Locate the cell with the specified text and output its [X, Y] center coordinate. 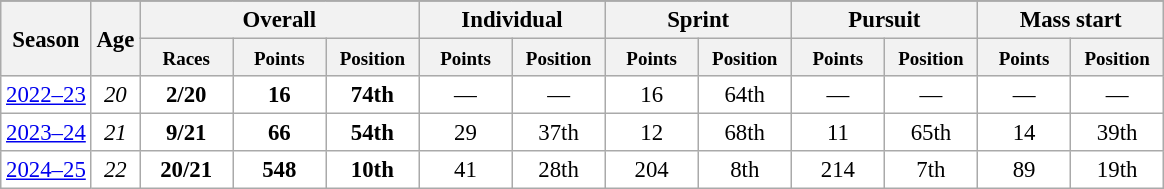
89 [1024, 170]
22 [116, 170]
21 [116, 133]
10th [372, 170]
20/21 [186, 170]
54th [372, 133]
39th [1118, 133]
204 [652, 170]
Age [116, 38]
12 [652, 133]
64th [744, 95]
Races [186, 58]
2023–24 [46, 133]
Season [46, 38]
7th [930, 170]
8th [744, 170]
19th [1118, 170]
66 [280, 133]
37th [558, 133]
28th [558, 170]
Overall [280, 20]
Mass start [1070, 20]
Sprint [698, 20]
29 [466, 133]
65th [930, 133]
11 [838, 133]
214 [838, 170]
2024–25 [46, 170]
2022–23 [46, 95]
20 [116, 95]
41 [466, 170]
Individual [512, 20]
9/21 [186, 133]
14 [1024, 133]
548 [280, 170]
74th [372, 95]
68th [744, 133]
2/20 [186, 95]
Pursuit [884, 20]
